Search for the cell housing the specified text and yield its (X, Y) center coordinate. 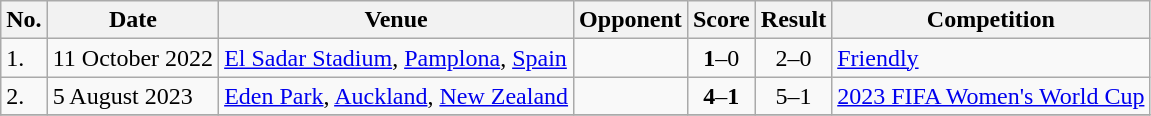
Result (793, 20)
El Sadar Stadium, Pamplona, Spain (396, 58)
Venue (396, 20)
2–0 (793, 58)
11 October 2022 (132, 58)
4–1 (721, 96)
1–0 (721, 58)
1. (24, 58)
2023 FIFA Women's World Cup (991, 96)
Eden Park, Auckland, New Zealand (396, 96)
No. (24, 20)
5 August 2023 (132, 96)
Opponent (631, 20)
Competition (991, 20)
Date (132, 20)
5–1 (793, 96)
Score (721, 20)
Friendly (991, 58)
2. (24, 96)
